Find where the given text appears and provide that cell's center as [X, Y] coordinate. 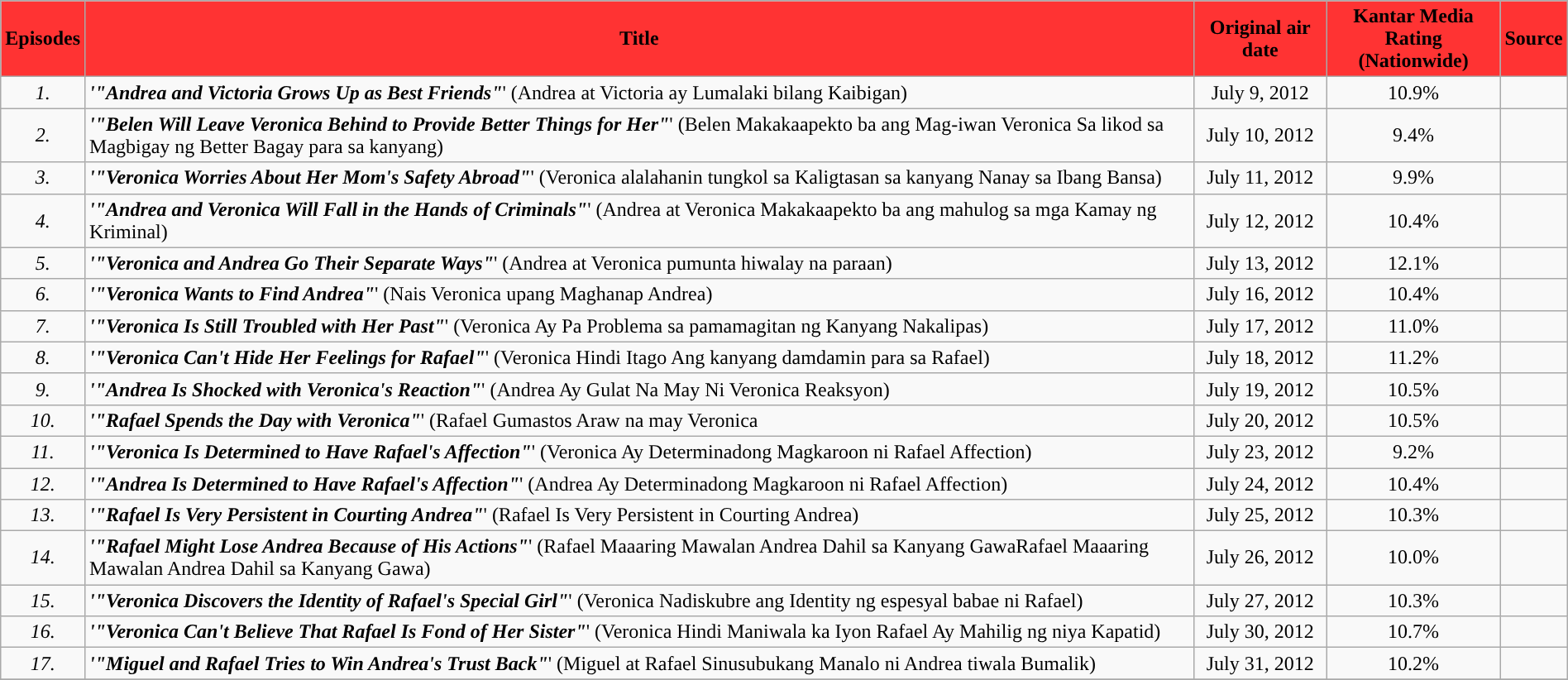
9. [43, 389]
July 27, 2012 [1260, 601]
July 9, 2012 [1260, 93]
'"Veronica Is Still Troubled with Her Past"' (Veronica Ay Pa Problema sa pamamagitan ng Kanyang Nakalipas) [640, 326]
12. [43, 484]
11.2% [1413, 357]
'"Veronica Can't Hide Her Feelings for Rafael"' (Veronica Hindi Itago Ang kanyang damdamin para sa Rafael) [640, 357]
July 19, 2012 [1260, 389]
July 24, 2012 [1260, 484]
'"Andrea and Victoria Grows Up as Best Friends"' (Andrea at Victoria ay Lumalaki bilang Kaibigan) [640, 93]
July 10, 2012 [1260, 136]
17. [43, 663]
14. [43, 558]
15. [43, 601]
'"Rafael Spends the Day with Veronica"' (Rafael Gumastos Araw na may Veronica [640, 420]
July 30, 2012 [1260, 632]
July 26, 2012 [1260, 558]
July 12, 2012 [1260, 220]
July 13, 2012 [1260, 263]
'"Veronica Worries About Her Mom's Safety Abroad"' (Veronica alalahanin tungkol sa Kaligtasan sa kanyang Nanay sa Ibang Bansa) [640, 178]
July 11, 2012 [1260, 178]
10.9% [1413, 93]
16. [43, 632]
10.0% [1413, 558]
6. [43, 295]
12.1% [1413, 263]
Title [640, 39]
3. [43, 178]
5. [43, 263]
'"Andrea Is Shocked with Veronica's Reaction"' (Andrea Ay Gulat Na May Ni Veronica Reaksyon) [640, 389]
Episodes [43, 39]
9.9% [1413, 178]
July 16, 2012 [1260, 295]
10.7% [1413, 632]
'"Veronica Can't Believe That Rafael Is Fond of Her Sister"' (Veronica Hindi Maniwala ka Iyon Rafael Ay Mahilig ng niya Kapatid) [640, 632]
July 31, 2012 [1260, 663]
10. [43, 420]
'"Veronica and Andrea Go Their Separate Ways"' (Andrea at Veronica pumunta hiwalay na paraan) [640, 263]
11. [43, 452]
8. [43, 357]
'"Andrea and Veronica Will Fall in the Hands of Criminals"' (Andrea at Veronica Makakaapekto ba ang mahulog sa mga Kamay ng Kriminal) [640, 220]
4. [43, 220]
July 17, 2012 [1260, 326]
'"Veronica Discovers the Identity of Rafael's Special Girl"' (Veronica Nadiskubre ang Identity ng espesyal babae ni Rafael) [640, 601]
10.2% [1413, 663]
Source [1533, 39]
July 18, 2012 [1260, 357]
July 25, 2012 [1260, 515]
'"Veronica Wants to Find Andrea"' (Nais Veronica upang Maghanap Andrea) [640, 295]
1. [43, 93]
'"Miguel and Rafael Tries to Win Andrea's Trust Back"' (Miguel at Rafael Sinusubukang Manalo ni Andrea tiwala Bumalik) [640, 663]
Original air date [1260, 39]
'"Andrea Is Determined to Have Rafael's Affection"' (Andrea Ay Determinadong Magkaroon ni Rafael Affection) [640, 484]
9.2% [1413, 452]
Kantar Media Rating (Nationwide) [1413, 39]
July 20, 2012 [1260, 420]
7. [43, 326]
13. [43, 515]
'"Veronica Is Determined to Have Rafael's Affection"' (Veronica Ay Determinadong Magkaroon ni Rafael Affection) [640, 452]
July 23, 2012 [1260, 452]
11.0% [1413, 326]
2. [43, 136]
9.4% [1413, 136]
'"Rafael Is Very Persistent in Courting Andrea"' (Rafael Is Very Persistent in Courting Andrea) [640, 515]
